From the cell containing the given text, extract its center point as [X, Y] coordinate. 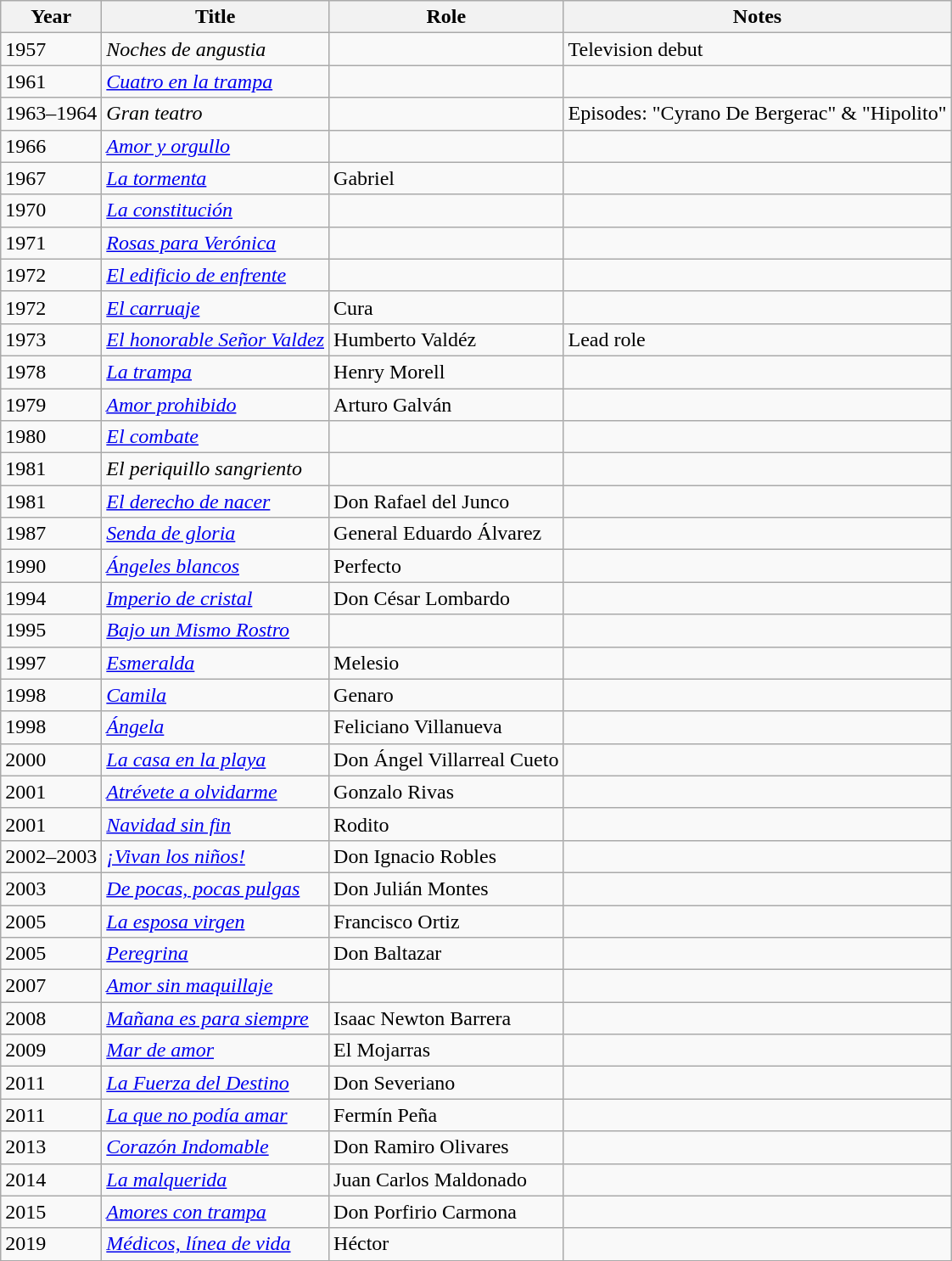
El combate [216, 437]
Episodes: "Cyrano De Bergerac" & "Hipolito" [757, 114]
1990 [51, 566]
Year [51, 17]
1995 [51, 630]
2007 [51, 986]
1979 [51, 405]
Don Rafael del Junco [446, 502]
Amor sin maquillaje [216, 986]
Esmeralda [216, 663]
Atrévete a olvidarme [216, 792]
La constitución [216, 210]
Don Ángel Villarreal Cueto [446, 759]
Don Porfirio Carmona [446, 1212]
Arturo Galván [446, 405]
1980 [51, 437]
Don César Lombardo [446, 598]
De pocas, pocas pulgas [216, 888]
Ángela [216, 727]
La malquerida [216, 1180]
La que no podía amar [216, 1115]
El carruaje [216, 307]
2008 [51, 1018]
Juan Carlos Maldonado [446, 1180]
La casa en la playa [216, 759]
Genaro [446, 695]
El edificio de enfrente [216, 275]
Gran teatro [216, 114]
Héctor [446, 1244]
El honorable Señor Valdez [216, 339]
Isaac Newton Barrera [446, 1018]
Don Severiano [446, 1083]
2013 [51, 1147]
Rodito [446, 824]
2015 [51, 1212]
Cuatro en la trampa [216, 81]
2014 [51, 1180]
Don Baltazar [446, 954]
Cura [446, 307]
Rosas para Verónica [216, 243]
1957 [51, 49]
Bajo un Mismo Rostro [216, 630]
Don Julián Montes [446, 888]
Corazón Indomable [216, 1147]
1967 [51, 178]
Role [446, 17]
1961 [51, 81]
Senda de gloria [216, 534]
Francisco Ortiz [446, 921]
1971 [51, 243]
2019 [51, 1244]
1978 [51, 372]
La Fuerza del Destino [216, 1083]
Peregrina [216, 954]
1966 [51, 146]
Humberto Valdéz [446, 339]
2000 [51, 759]
El Mojarras [446, 1051]
Perfecto [446, 566]
Mar de amor [216, 1051]
Amor y orgullo [216, 146]
Don Ramiro Olivares [446, 1147]
Don Ignacio Robles [446, 856]
Ángeles blancos [216, 566]
Amores con trampa [216, 1212]
El derecho de nacer [216, 502]
2002–2003 [51, 856]
2009 [51, 1051]
Television debut [757, 49]
La trampa [216, 372]
General Eduardo Álvarez [446, 534]
Noches de angustia [216, 49]
Feliciano Villanueva [446, 727]
Notes [757, 17]
Navidad sin fin [216, 824]
2003 [51, 888]
Fermín Peña [446, 1115]
1963–1964 [51, 114]
¡Vivan los niños! [216, 856]
Henry Morell [446, 372]
La esposa virgen [216, 921]
1970 [51, 210]
1973 [51, 339]
1987 [51, 534]
La tormenta [216, 178]
Gonzalo Rivas [446, 792]
Lead role [757, 339]
Amor prohibido [216, 405]
Imperio de cristal [216, 598]
Camila [216, 695]
Médicos, línea de vida [216, 1244]
Mañana es para siempre [216, 1018]
Title [216, 17]
Gabriel [446, 178]
1997 [51, 663]
Melesio [446, 663]
1994 [51, 598]
El periquillo sangriento [216, 469]
